Scan for the cell matching the given text and deliver its [x, y] coordinate at center. 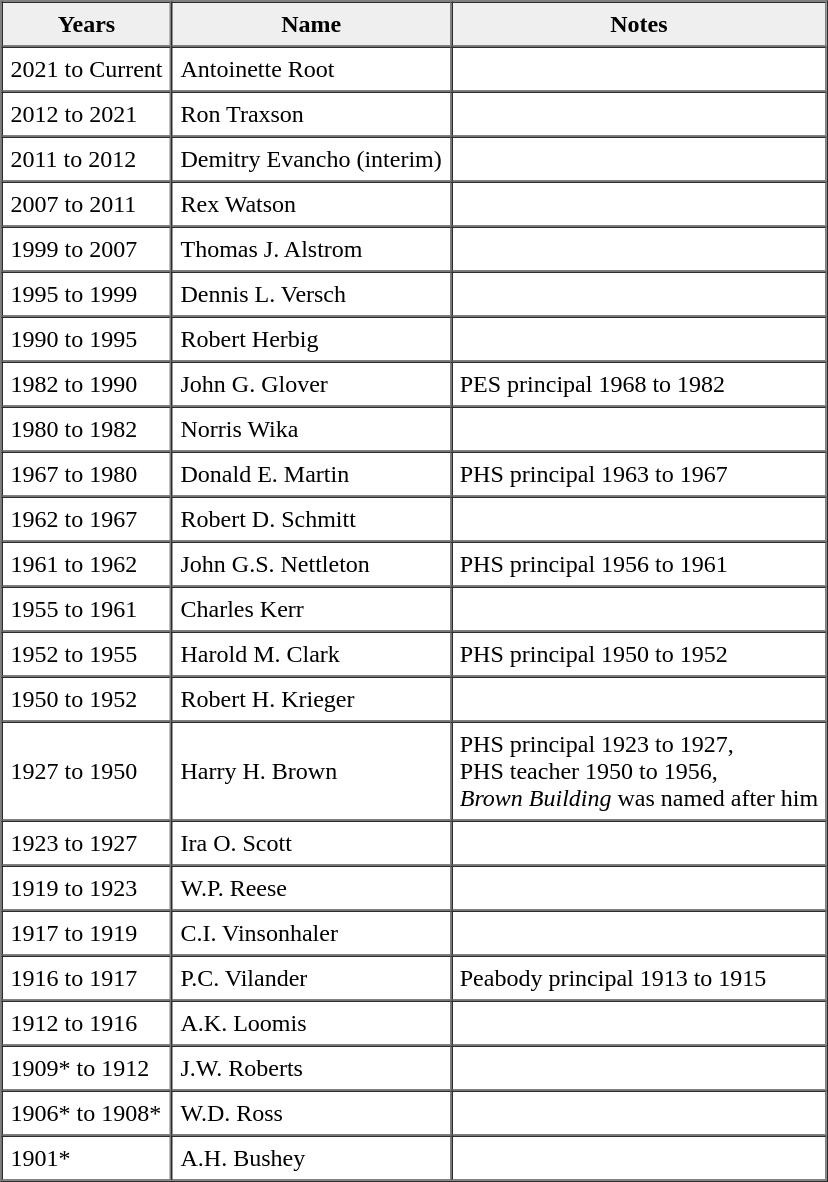
Notes [639, 24]
C.I. Vinsonhaler [310, 932]
Ron Traxson [310, 114]
Charles Kerr [310, 608]
Rex Watson [310, 204]
Harold M. Clark [310, 654]
Donald E. Martin [310, 474]
1901* [87, 1158]
PHS principal 1956 to 1961 [639, 564]
2021 to Current [87, 68]
Norris Wika [310, 428]
1962 to 1967 [87, 518]
W.P. Reese [310, 888]
1995 to 1999 [87, 294]
Robert H. Krieger [310, 698]
PES principal 1968 to 1982 [639, 384]
1967 to 1980 [87, 474]
1927 to 1950 [87, 772]
1982 to 1990 [87, 384]
1980 to 1982 [87, 428]
1961 to 1962 [87, 564]
Robert Herbig [310, 338]
1916 to 1917 [87, 978]
Ira O. Scott [310, 842]
Demitry Evancho (interim) [310, 158]
Thomas J. Alstrom [310, 248]
A.H. Bushey [310, 1158]
John G.S. Nettleton [310, 564]
Years [87, 24]
1917 to 1919 [87, 932]
2011 to 2012 [87, 158]
2007 to 2011 [87, 204]
1909* to 1912 [87, 1068]
Harry H. Brown [310, 772]
J.W. Roberts [310, 1068]
1950 to 1952 [87, 698]
1919 to 1923 [87, 888]
Peabody principal 1913 to 1915 [639, 978]
Robert D. Schmitt [310, 518]
P.C. Vilander [310, 978]
A.K. Loomis [310, 1022]
Antoinette Root [310, 68]
John G. Glover [310, 384]
1952 to 1955 [87, 654]
1923 to 1927 [87, 842]
1999 to 2007 [87, 248]
PHS principal 1963 to 1967 [639, 474]
PHS principal 1923 to 1927,PHS teacher 1950 to 1956,Brown Building was named after him [639, 772]
W.D. Ross [310, 1112]
PHS principal 1950 to 1952 [639, 654]
Name [310, 24]
1955 to 1961 [87, 608]
1906* to 1908* [87, 1112]
1912 to 1916 [87, 1022]
1990 to 1995 [87, 338]
2012 to 2021 [87, 114]
Dennis L. Versch [310, 294]
